Return (x, y) of the center of cell containing provided text 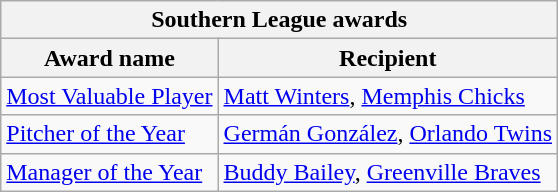
Matt Winters, Memphis Chicks (388, 96)
Award name (110, 58)
Recipient (388, 58)
Manager of the Year (110, 172)
Buddy Bailey, Greenville Braves (388, 172)
Most Valuable Player (110, 96)
Southern League awards (280, 20)
Germán González, Orlando Twins (388, 134)
Pitcher of the Year (110, 134)
